Locate the cell with the specified text and output its [x, y] center coordinate. 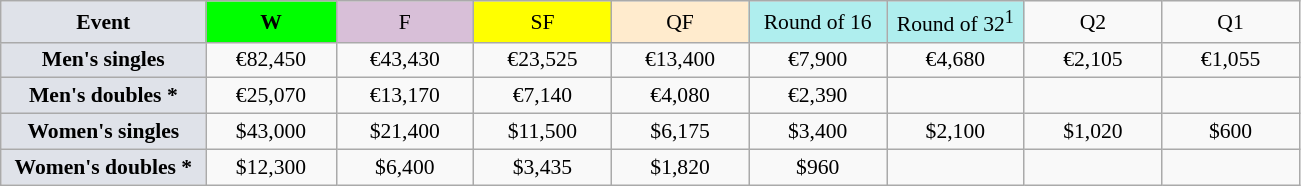
€82,450 [271, 60]
$11,500 [543, 132]
$43,000 [271, 132]
Q1 [1231, 22]
€13,400 [680, 60]
$600 [1231, 132]
W [271, 22]
Round of 16 [818, 22]
€25,070 [271, 96]
$3,400 [818, 132]
$12,300 [271, 167]
$1,820 [680, 167]
€13,170 [405, 96]
€7,900 [818, 60]
Men's singles [104, 60]
€2,105 [1093, 60]
$6,400 [405, 167]
€2,390 [818, 96]
€23,525 [543, 60]
Men's doubles * [104, 96]
€43,430 [405, 60]
Event [104, 22]
Q2 [1093, 22]
Women's doubles * [104, 167]
€4,680 [955, 60]
QF [680, 22]
Women's singles [104, 132]
€1,055 [1231, 60]
€4,080 [680, 96]
$1,020 [1093, 132]
F [405, 22]
€7,140 [543, 96]
SF [543, 22]
$3,435 [543, 167]
$2,100 [955, 132]
Round of 321 [955, 22]
$21,400 [405, 132]
$6,175 [680, 132]
$960 [818, 167]
